Extract the (X, Y) coordinate from the center of the cell holding the provided text.  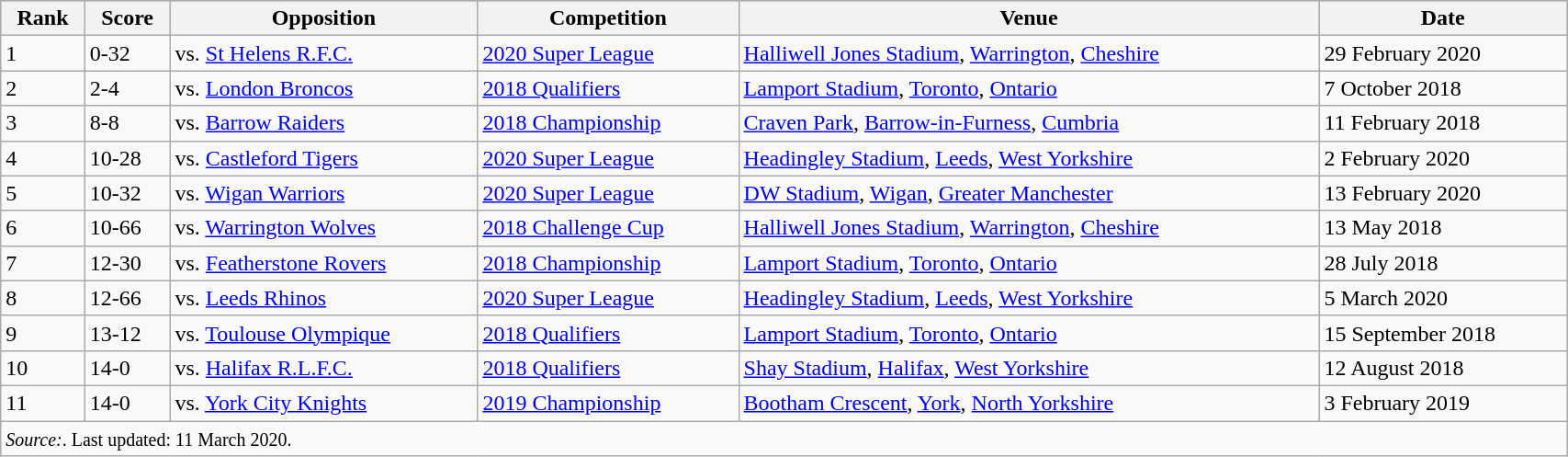
3 (43, 123)
5 (43, 193)
Rank (43, 18)
12-66 (127, 298)
28 July 2018 (1443, 263)
29 February 2020 (1443, 53)
Score (127, 18)
13-12 (127, 333)
10-66 (127, 228)
12-30 (127, 263)
11 (43, 403)
1 (43, 53)
7 October 2018 (1443, 88)
vs. St Helens R.F.C. (323, 53)
Opposition (323, 18)
DW Stadium, Wigan, Greater Manchester (1029, 193)
8 (43, 298)
vs. Featherstone Rovers (323, 263)
Competition (608, 18)
Shay Stadium, Halifax, West Yorkshire (1029, 368)
Craven Park, Barrow-in-Furness, Cumbria (1029, 123)
9 (43, 333)
8-8 (127, 123)
2019 Championship (608, 403)
2-4 (127, 88)
vs. Leeds Rhinos (323, 298)
vs. Castleford Tigers (323, 158)
13 February 2020 (1443, 193)
Venue (1029, 18)
vs. Warrington Wolves (323, 228)
vs. London Broncos (323, 88)
10 (43, 368)
5 March 2020 (1443, 298)
2 (43, 88)
3 February 2019 (1443, 403)
vs. Barrow Raiders (323, 123)
vs. York City Knights (323, 403)
Bootham Crescent, York, North Yorkshire (1029, 403)
15 September 2018 (1443, 333)
Date (1443, 18)
13 May 2018 (1443, 228)
vs. Toulouse Olympique (323, 333)
0-32 (127, 53)
10-32 (127, 193)
2018 Challenge Cup (608, 228)
6 (43, 228)
vs. Halifax R.L.F.C. (323, 368)
11 February 2018 (1443, 123)
12 August 2018 (1443, 368)
vs. Wigan Warriors (323, 193)
7 (43, 263)
10-28 (127, 158)
4 (43, 158)
Source:. Last updated: 11 March 2020. (784, 439)
2 February 2020 (1443, 158)
